From the cell containing the given text, extract its center point as [x, y] coordinate. 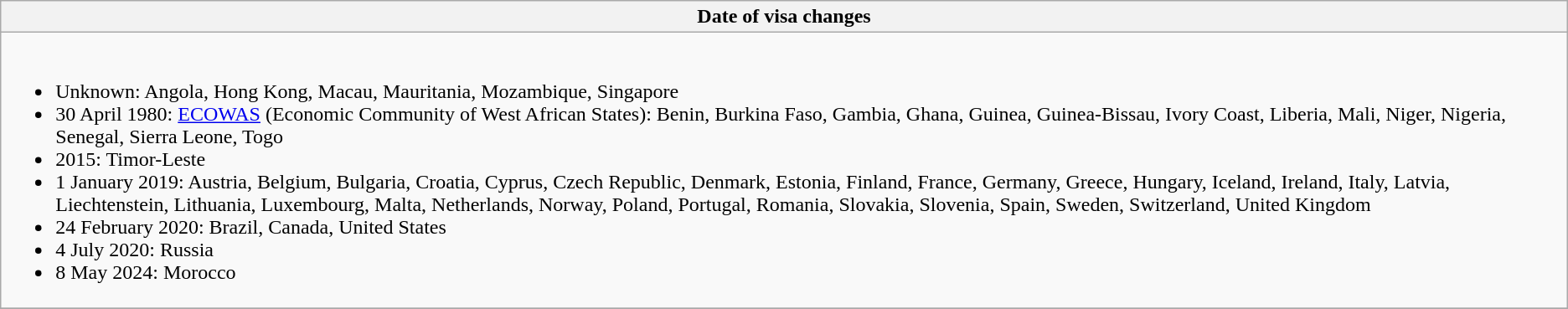
Date of visa changes [784, 17]
